Determine the [x, y] coordinate at the center of the cell enclosing the given text.  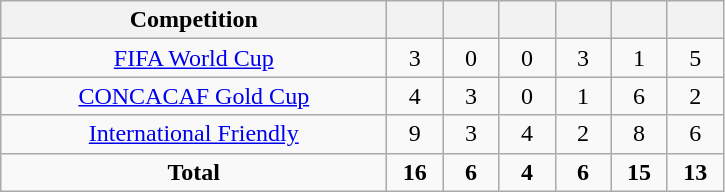
9 [415, 134]
International Friendly [194, 134]
FIFA World Cup [194, 58]
Competition [194, 20]
16 [415, 172]
CONCACAF Gold Cup [194, 96]
8 [639, 134]
5 [695, 58]
13 [695, 172]
15 [639, 172]
Total [194, 172]
